Pinpoint the cell where the given text exists, returning its (X, Y) midpoint coordinate. 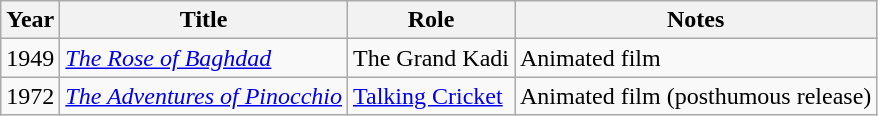
The Grand Kadi (430, 58)
Title (204, 20)
The Rose of Baghdad (204, 58)
The Adventures of Pinocchio (204, 96)
Year (30, 20)
Animated film (695, 58)
Talking Cricket (430, 96)
Role (430, 20)
Animated film (posthumous release) (695, 96)
Notes (695, 20)
1949 (30, 58)
1972 (30, 96)
